Locate the cell with the specified text and output its (X, Y) center coordinate. 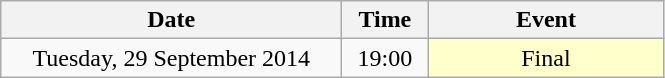
Event (546, 20)
19:00 (385, 58)
Tuesday, 29 September 2014 (172, 58)
Date (172, 20)
Time (385, 20)
Final (546, 58)
